Detect which cell encompasses the target text, then output its [X, Y] center coordinate. 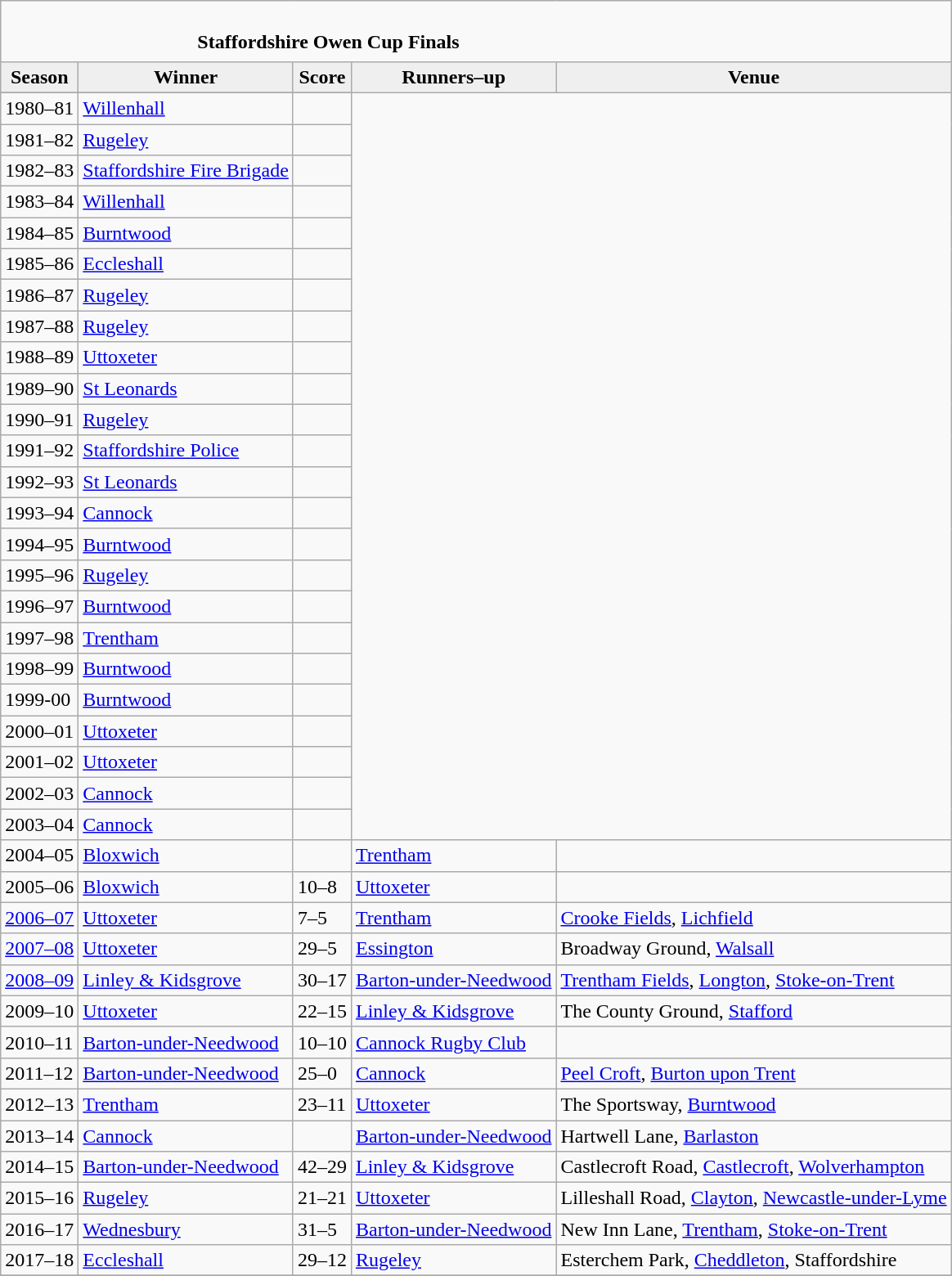
2007–08 [39, 949]
23–11 [322, 1104]
1983–84 [39, 202]
31–5 [322, 1229]
2000–01 [39, 731]
1995–96 [39, 575]
1997–98 [39, 637]
Season [39, 77]
1980–81 [39, 108]
29–12 [322, 1260]
1990–91 [39, 420]
1999-00 [39, 700]
1986–87 [39, 295]
30–17 [322, 980]
Castlecroft Road, Castlecroft, Wolverhampton [754, 1167]
Lilleshall Road, Clayton, Newcastle-under-Lyme [754, 1198]
2001–02 [39, 762]
2002–03 [39, 793]
1984–85 [39, 233]
Winner [186, 77]
2003–04 [39, 824]
1989–90 [39, 389]
1993–94 [39, 513]
2010–11 [39, 1042]
1996–97 [39, 606]
1994–95 [39, 544]
2015–16 [39, 1198]
New Inn Lane, Trentham, Stoke-on-Trent [754, 1229]
Crooke Fields, Lichfield [754, 918]
2008–09 [39, 980]
Runners–up [453, 77]
10–8 [322, 887]
1985–86 [39, 264]
1981–82 [39, 140]
2005–06 [39, 887]
Staffordshire Fire Brigade [186, 171]
2012–13 [39, 1104]
Score [322, 77]
1992–93 [39, 482]
22–15 [322, 1011]
Peel Croft, Burton upon Trent [754, 1073]
Venue [754, 77]
Esterchem Park, Cheddleton, Staffordshire [754, 1260]
2009–10 [39, 1011]
2017–18 [39, 1260]
10–10 [322, 1042]
2014–15 [39, 1167]
2004–05 [39, 856]
Hartwell Lane, Barlaston [754, 1136]
1991–92 [39, 451]
1998–99 [39, 669]
7–5 [322, 918]
2006–07 [39, 918]
The County Ground, Stafford [754, 1011]
Wednesbury [186, 1229]
Broadway Ground, Walsall [754, 949]
29–5 [322, 949]
Essington [453, 949]
1987–88 [39, 326]
1988–89 [39, 357]
42–29 [322, 1167]
1982–83 [39, 171]
The Sportsway, Burntwood [754, 1104]
2013–14 [39, 1136]
Staffordshire Police [186, 451]
Trentham Fields, Longton, Stoke-on-Trent [754, 980]
25–0 [322, 1073]
2016–17 [39, 1229]
21–21 [322, 1198]
Cannock Rugby Club [453, 1042]
2011–12 [39, 1073]
